Locate the cell with the specified text and output its [X, Y] center coordinate. 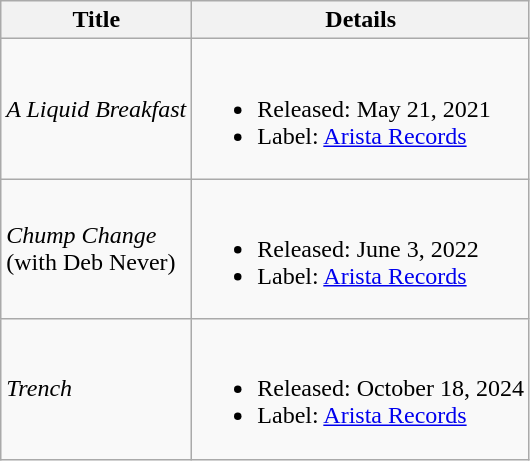
Details [361, 20]
A Liquid Breakfast [96, 109]
Title [96, 20]
Released: October 18, 2024Label: Arista Records [361, 389]
Released: June 3, 2022Label: Arista Records [361, 249]
Trench [96, 389]
Chump Change (with Deb Never) [96, 249]
Released: May 21, 2021Label: Arista Records [361, 109]
